Search for the cell housing the specified text and yield its [X, Y] center coordinate. 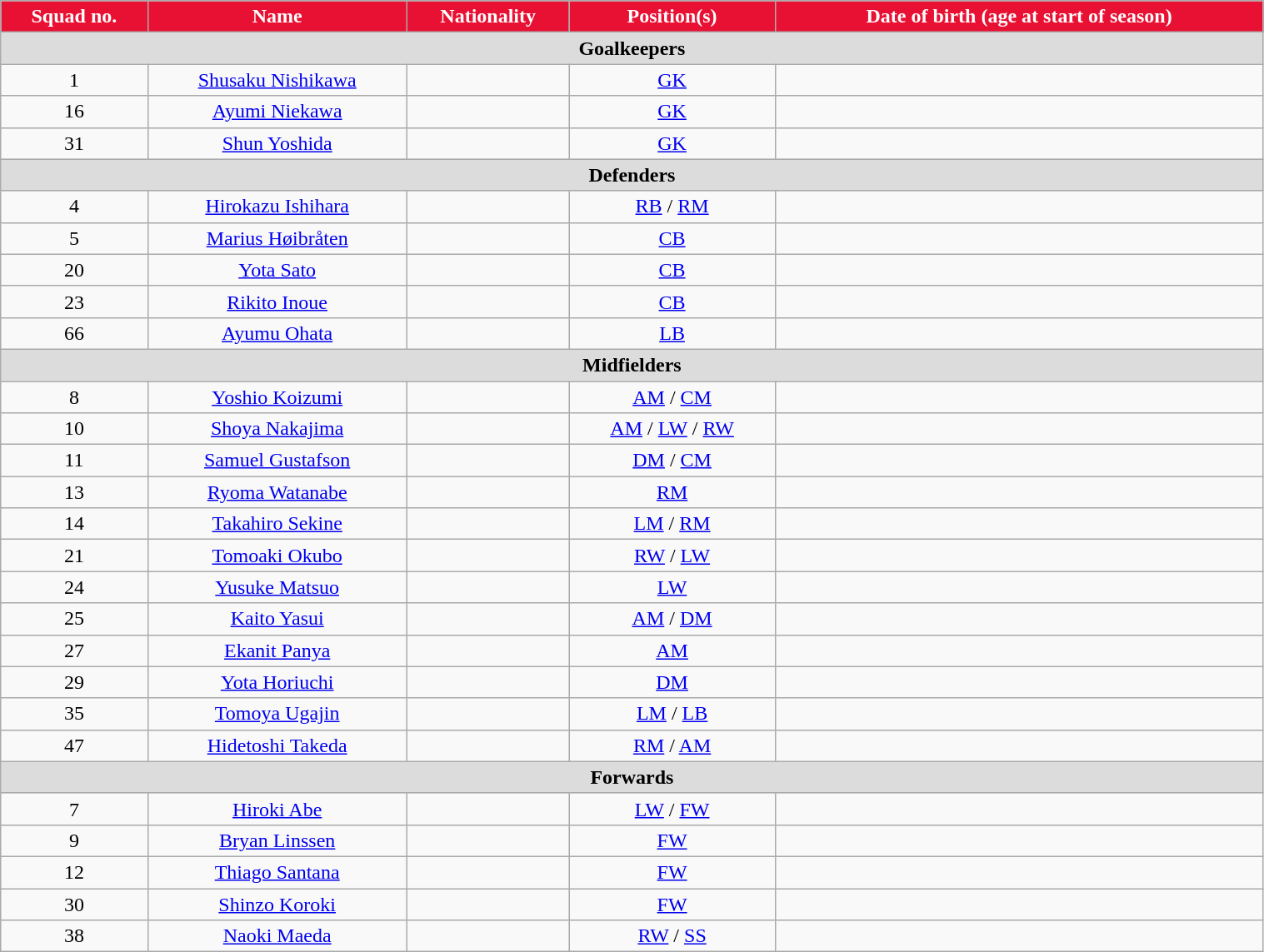
LM / LB [672, 714]
Date of birth (age at start of season) [1019, 17]
23 [74, 302]
Position(s) [672, 17]
8 [74, 397]
Shun Yoshida [277, 143]
4 [74, 207]
Nationality [488, 17]
Yoshio Koizumi [277, 397]
RB / RM [672, 207]
RM [672, 492]
AM / DM [672, 619]
Hirokazu Ishihara [277, 207]
Defenders [632, 175]
10 [74, 429]
13 [74, 492]
Yota Sato [277, 270]
Takahiro Sekine [277, 524]
Yusuke Matsuo [277, 587]
12 [74, 872]
66 [74, 333]
14 [74, 524]
Hiroki Abe [277, 809]
AM [672, 650]
Tomoya Ugajin [277, 714]
29 [74, 682]
Squad no. [74, 17]
Hidetoshi Takeda [277, 745]
38 [74, 936]
Thiago Santana [277, 872]
24 [74, 587]
Bryan Linssen [277, 840]
7 [74, 809]
9 [74, 840]
AM / LW / RW [672, 429]
31 [74, 143]
DM / CM [672, 461]
Rikito Inoue [277, 302]
1 [74, 80]
21 [74, 556]
16 [74, 112]
Ayumi Niekawa [277, 112]
27 [74, 650]
25 [74, 619]
Ayumu Ohata [277, 333]
5 [74, 238]
Ekanit Panya [277, 650]
Shinzo Koroki [277, 904]
LB [672, 333]
Samuel Gustafson [277, 461]
AM / CM [672, 397]
Yota Horiuchi [277, 682]
RW / SS [672, 936]
Ryoma Watanabe [277, 492]
RM / AM [672, 745]
Tomoaki Okubo [277, 556]
Naoki Maeda [277, 936]
Shusaku Nishikawa [277, 80]
RW / LW [672, 556]
Midfielders [632, 365]
Shoya Nakajima [277, 429]
LM / RM [672, 524]
Goalkeepers [632, 48]
30 [74, 904]
20 [74, 270]
LW [672, 587]
11 [74, 461]
47 [74, 745]
DM [672, 682]
Forwards [632, 777]
Kaito Yasui [277, 619]
LW / FW [672, 809]
35 [74, 714]
Marius Høibråten [277, 238]
Name [277, 17]
